For the text-containing cell, return its midpoint in (x, y) coordinate format. 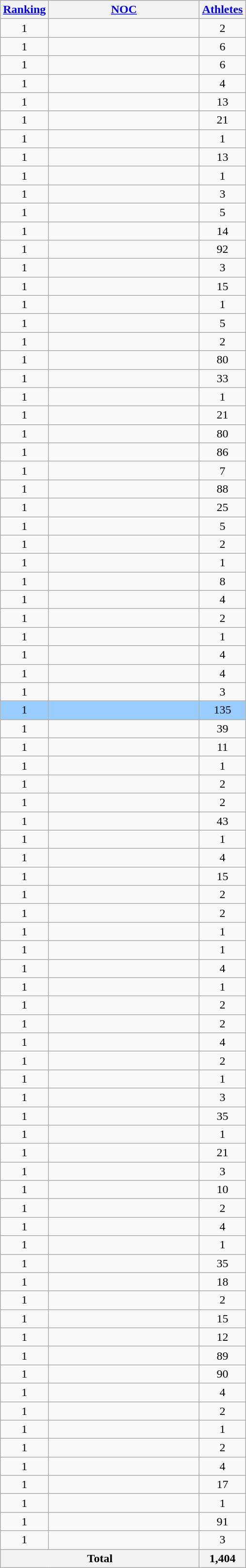
33 (222, 378)
17 (222, 1485)
18 (222, 1282)
Ranking (24, 10)
8 (222, 581)
86 (222, 452)
10 (222, 1190)
1,404 (222, 1558)
Athletes (222, 10)
43 (222, 821)
90 (222, 1374)
135 (222, 710)
Total (100, 1558)
7 (222, 470)
91 (222, 1521)
14 (222, 231)
11 (222, 747)
92 (222, 249)
88 (222, 489)
NOC (124, 10)
39 (222, 729)
89 (222, 1355)
12 (222, 1337)
25 (222, 507)
